Output the [x, y] coordinate of the center of the cell containing the given text.  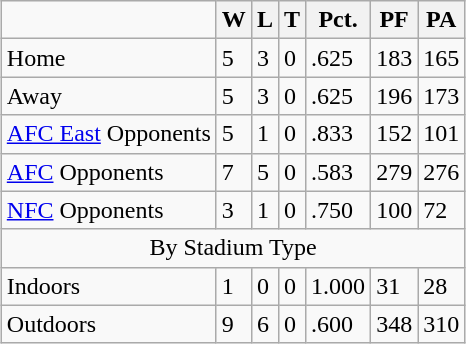
348 [394, 324]
Pct. [338, 20]
L [264, 20]
By Stadium Type [232, 248]
PA [442, 20]
.750 [338, 210]
183 [394, 58]
101 [442, 134]
31 [394, 286]
Indoors [108, 286]
AFC Opponents [108, 172]
276 [442, 172]
6 [264, 324]
72 [442, 210]
152 [394, 134]
.833 [338, 134]
1.000 [338, 286]
W [234, 20]
Home [108, 58]
Away [108, 96]
165 [442, 58]
279 [394, 172]
.583 [338, 172]
PF [394, 20]
AFC East Opponents [108, 134]
T [292, 20]
310 [442, 324]
NFC Opponents [108, 210]
100 [394, 210]
9 [234, 324]
Outdoors [108, 324]
28 [442, 286]
196 [394, 96]
173 [442, 96]
.600 [338, 324]
7 [234, 172]
